Output the [x, y] coordinate of the center of the cell containing the given text.  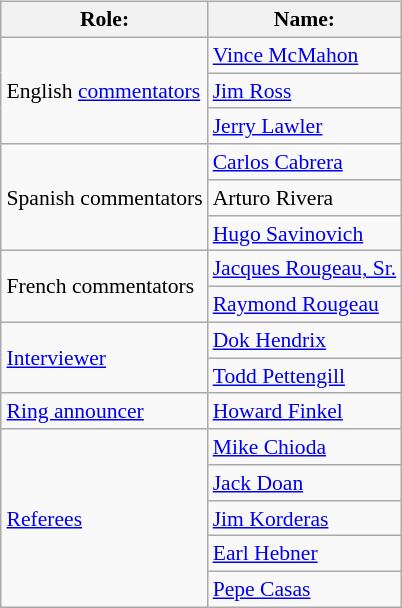
Earl Hebner [305, 554]
Arturo Rivera [305, 198]
Hugo Savinovich [305, 233]
Jim Korderas [305, 518]
Name: [305, 20]
Jerry Lawler [305, 126]
Jim Ross [305, 91]
Interviewer [104, 358]
Jack Doan [305, 483]
Howard Finkel [305, 411]
Spanish commentators [104, 198]
Mike Chioda [305, 447]
Jacques Rougeau, Sr. [305, 269]
Referees [104, 518]
Role: [104, 20]
Vince McMahon [305, 55]
French commentators [104, 286]
English commentators [104, 90]
Ring announcer [104, 411]
Pepe Casas [305, 590]
Carlos Cabrera [305, 162]
Dok Hendrix [305, 340]
Todd Pettengill [305, 376]
Raymond Rougeau [305, 305]
